Determine the (X, Y) coordinate at the center of the cell enclosing the given text.  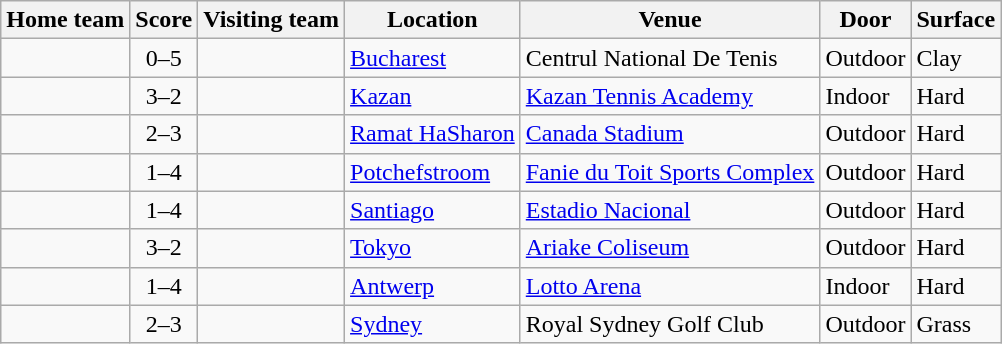
Antwerp (433, 286)
Location (433, 20)
Bucharest (433, 58)
Royal Sydney Golf Club (670, 324)
Tokyo (433, 248)
Venue (670, 20)
Santiago (433, 210)
Lotto Arena (670, 286)
Potchefstroom (433, 172)
Visiting team (272, 20)
Kazan (433, 96)
Ariake Coliseum (670, 248)
Home team (66, 20)
Fanie du Toit Sports Complex (670, 172)
Score (164, 20)
0–5 (164, 58)
Clay (956, 58)
Estadio Nacional (670, 210)
Canada Stadium (670, 134)
Surface (956, 20)
Grass (956, 324)
Kazan Tennis Academy (670, 96)
Centrul National De Tenis (670, 58)
Ramat HaSharon (433, 134)
Door (866, 20)
Sydney (433, 324)
